For the text-containing cell, return its midpoint in (x, y) coordinate format. 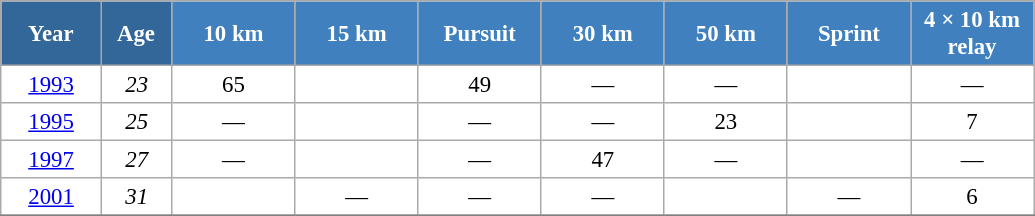
Pursuit (480, 34)
65 (234, 85)
Year (52, 34)
2001 (52, 197)
25 (136, 122)
Sprint (848, 34)
30 km (602, 34)
31 (136, 197)
10 km (234, 34)
6 (972, 197)
1997 (52, 160)
15 km (356, 34)
1993 (52, 85)
49 (480, 85)
50 km (726, 34)
47 (602, 160)
1995 (52, 122)
Age (136, 34)
7 (972, 122)
4 × 10 km relay (972, 34)
27 (136, 160)
